Search for the cell housing the specified text and yield its [x, y] center coordinate. 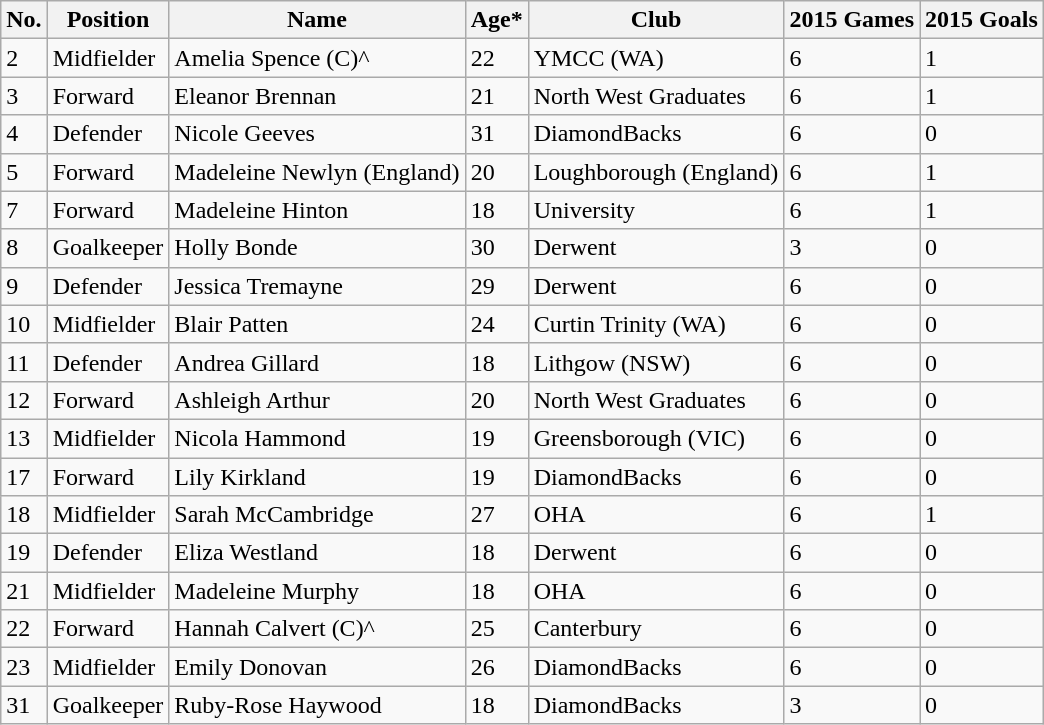
23 [24, 667]
9 [24, 286]
Lithgow (NSW) [656, 362]
Eliza Westland [317, 553]
Age* [496, 20]
Holly Bonde [317, 248]
29 [496, 286]
Club [656, 20]
Nicola Hammond [317, 438]
5 [24, 172]
Ruby-Rose Haywood [317, 705]
Jessica Tremayne [317, 286]
4 [24, 134]
7 [24, 210]
13 [24, 438]
No. [24, 20]
Nicole Geeves [317, 134]
26 [496, 667]
Lily Kirkland [317, 477]
Curtin Trinity (WA) [656, 324]
Eleanor Brennan [317, 96]
24 [496, 324]
17 [24, 477]
Loughborough (England) [656, 172]
2 [24, 58]
Sarah McCambridge [317, 515]
30 [496, 248]
Madeleine Hinton [317, 210]
27 [496, 515]
Andrea Gillard [317, 362]
10 [24, 324]
Emily Donovan [317, 667]
25 [496, 629]
Ashleigh Arthur [317, 400]
Canterbury [656, 629]
2015 Games [852, 20]
University [656, 210]
Name [317, 20]
Hannah Calvert (C)^ [317, 629]
8 [24, 248]
Amelia Spence (C)^ [317, 58]
YMCC (WA) [656, 58]
2015 Goals [982, 20]
Madeleine Newlyn (England) [317, 172]
Blair Patten [317, 324]
Position [108, 20]
Madeleine Murphy [317, 591]
Greensborough (VIC) [656, 438]
11 [24, 362]
12 [24, 400]
